Locate the cell with the specified text and output its (X, Y) center coordinate. 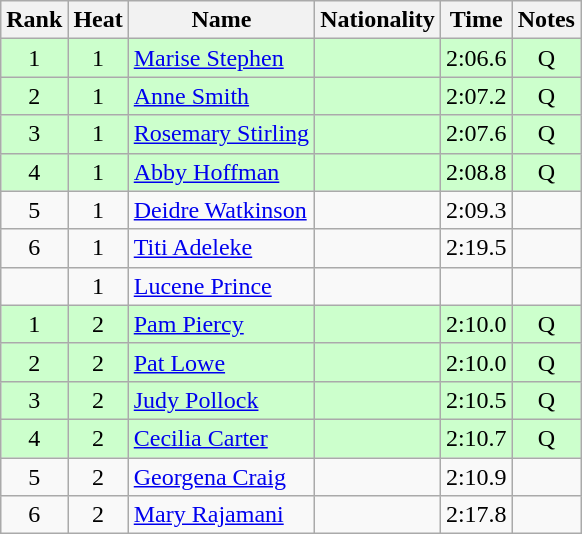
2:10.5 (476, 400)
Notes (546, 20)
Judy Pollock (221, 400)
Lucene Prince (221, 286)
Deidre Watkinson (221, 210)
Rank (34, 20)
2:17.8 (476, 515)
Marise Stephen (221, 58)
Cecilia Carter (221, 438)
Nationality (378, 20)
2:19.5 (476, 248)
Time (476, 20)
2:10.7 (476, 438)
2:09.3 (476, 210)
2:07.6 (476, 134)
Titi Adeleke (221, 248)
2:08.8 (476, 172)
Georgena Craig (221, 477)
Pam Piercy (221, 324)
Anne Smith (221, 96)
2:06.6 (476, 58)
2:07.2 (476, 96)
2:10.9 (476, 477)
Abby Hoffman (221, 172)
Pat Lowe (221, 362)
Rosemary Stirling (221, 134)
Mary Rajamani (221, 515)
Heat (98, 20)
Name (221, 20)
